Pinpoint the cell where the given text exists, returning its (x, y) midpoint coordinate. 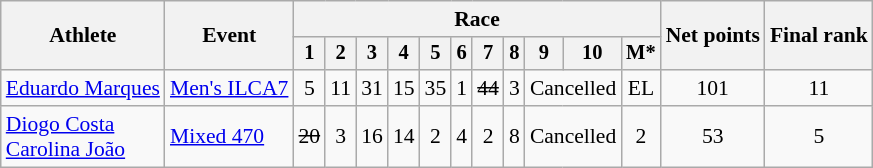
16 (372, 136)
Event (230, 36)
10 (592, 54)
14 (404, 136)
101 (713, 88)
Athlete (83, 36)
Race (476, 19)
7 (488, 54)
Eduardo Marques (83, 88)
44 (488, 88)
Net points (713, 36)
6 (462, 54)
Men's ILCA7 (230, 88)
9 (544, 54)
EL (640, 88)
31 (372, 88)
Diogo CostaCarolina João (83, 136)
15 (404, 88)
35 (436, 88)
Final rank (819, 36)
53 (713, 136)
M* (640, 54)
Mixed 470 (230, 136)
20 (309, 136)
